Find where the given text appears and provide that cell's center as [x, y] coordinate. 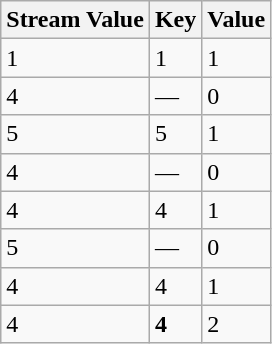
Stream Value [76, 20]
Value [236, 20]
Key [175, 20]
2 [236, 324]
